Return (X, Y) of the center of cell containing provided text 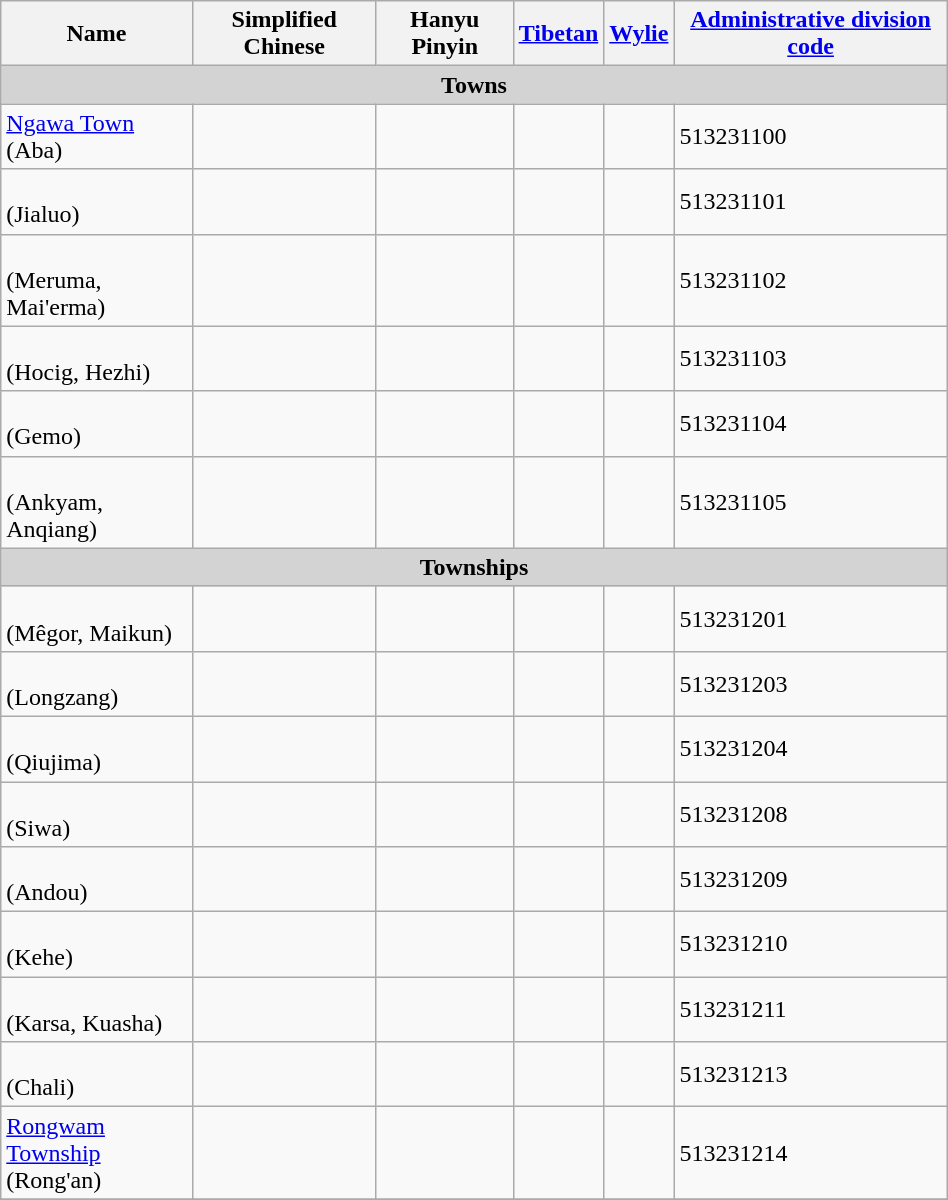
513231105 (810, 502)
(Jialuo) (96, 202)
(Mêgor, Maikun) (96, 618)
(Longzang) (96, 684)
(Siwa) (96, 814)
Towns (474, 85)
Ngawa Town(Aba) (96, 136)
(Chali) (96, 1074)
513231201 (810, 618)
513231104 (810, 424)
Wylie (639, 34)
Administrative division code (810, 34)
(Hocig, Hezhi) (96, 358)
513231204 (810, 748)
Rongwam Township(Rong'an) (96, 1153)
Townships (474, 567)
513231100 (810, 136)
513231214 (810, 1153)
513231209 (810, 880)
(Kehe) (96, 944)
513231208 (810, 814)
(Meruma, Mai'erma) (96, 280)
(Karsa, Kuasha) (96, 1010)
(Andou) (96, 880)
Simplified Chinese (284, 34)
513231210 (810, 944)
(Ankyam, Anqiang) (96, 502)
(Qiujima) (96, 748)
513231203 (810, 684)
513231103 (810, 358)
513231102 (810, 280)
Tibetan (558, 34)
513231213 (810, 1074)
513231101 (810, 202)
513231211 (810, 1010)
(Gemo) (96, 424)
Name (96, 34)
Hanyu Pinyin (444, 34)
